Determine the (X, Y) coordinate at the center of the cell enclosing the given text.  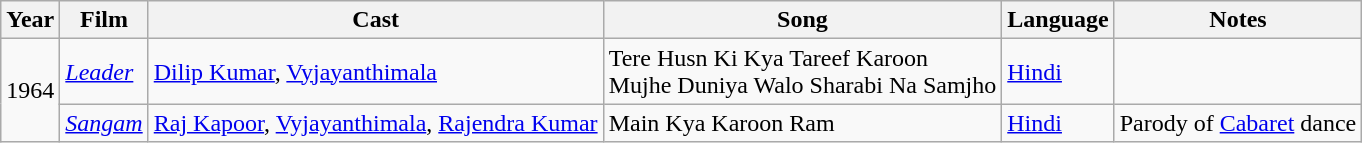
Main Kya Karoon Ram (802, 123)
Sangam (104, 123)
Song (802, 20)
Dilip Kumar, Vyjayanthimala (376, 72)
Language (1058, 20)
Year (30, 20)
Cast (376, 20)
Notes (1238, 20)
Tere Husn Ki Kya Tareef KaroonMujhe Duniya Walo Sharabi Na Samjho (802, 72)
Leader (104, 72)
Raj Kapoor, Vyjayanthimala, Rajendra Kumar (376, 123)
1964 (30, 90)
Film (104, 20)
Parody of Cabaret dance (1238, 123)
